Detect which cell encompasses the target text, then output its [x, y] center coordinate. 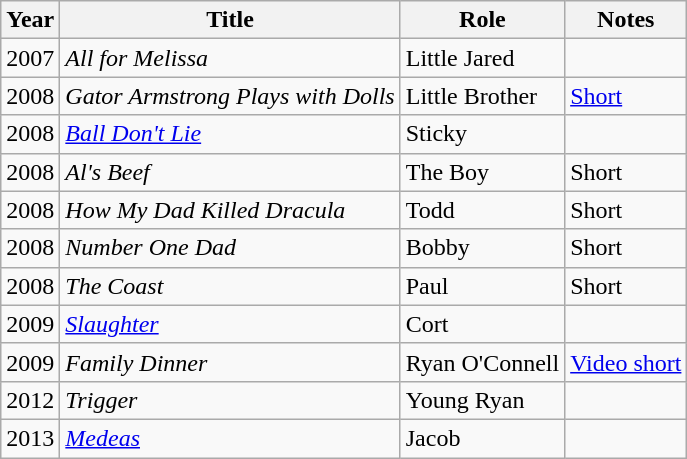
Ryan O'Connell [482, 362]
Little Brother [482, 96]
2007 [30, 58]
Slaughter [230, 324]
Gator Armstrong Plays with Dolls [230, 96]
Role [482, 20]
Title [230, 20]
2013 [30, 438]
Todd [482, 210]
Al's Beef [230, 172]
How My Dad Killed Dracula [230, 210]
Video short [626, 362]
Bobby [482, 248]
Notes [626, 20]
Ball Don't Lie [230, 134]
Trigger [230, 400]
Family Dinner [230, 362]
Paul [482, 286]
2012 [30, 400]
Medeas [230, 438]
Jacob [482, 438]
Number One Dad [230, 248]
All for Melissa [230, 58]
Year [30, 20]
Cort [482, 324]
Little Jared [482, 58]
Sticky [482, 134]
The Boy [482, 172]
Young Ryan [482, 400]
The Coast [230, 286]
